Detect which cell encompasses the target text, then output its (X, Y) center coordinate. 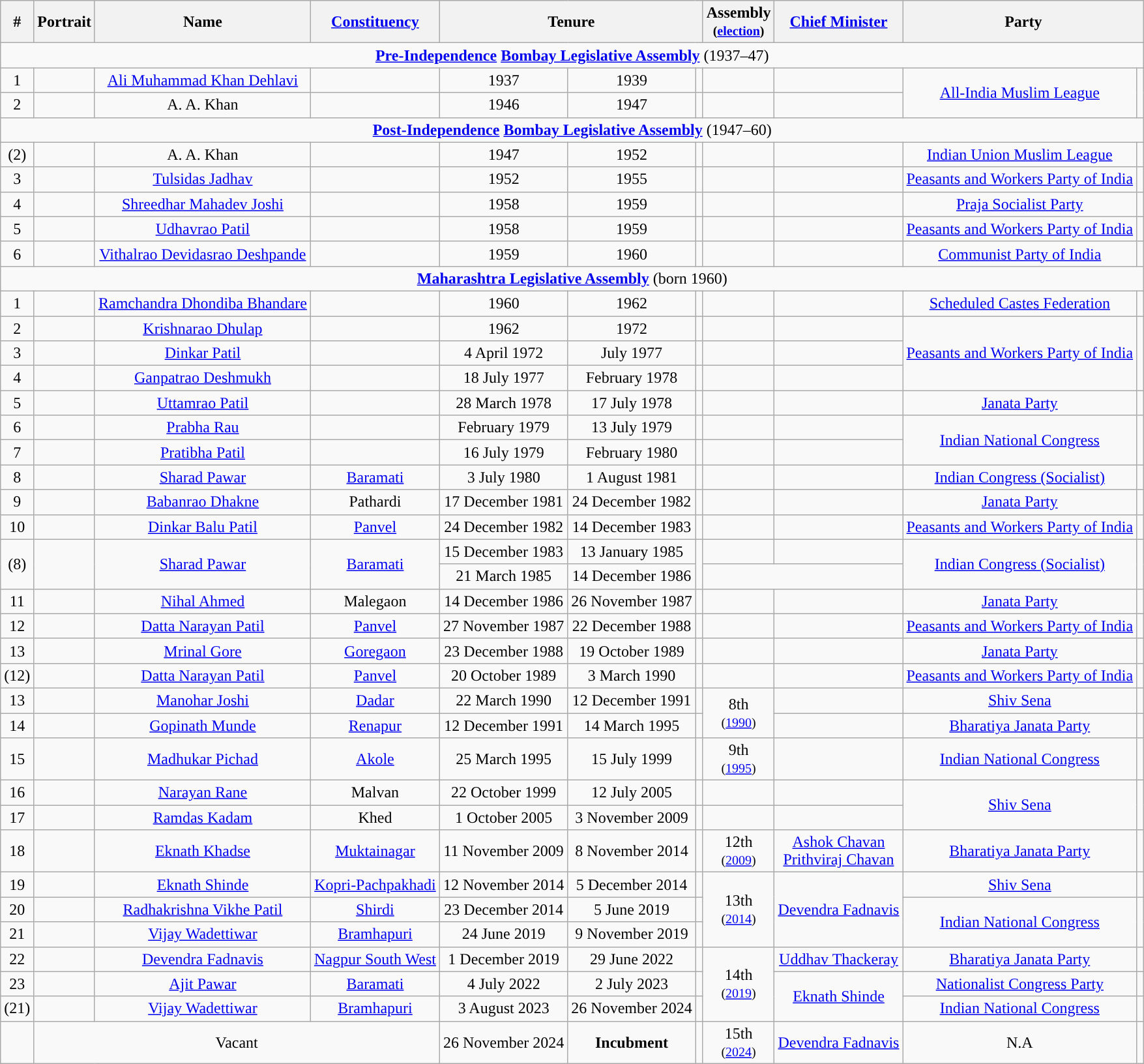
Malegaon (375, 601)
Akole (375, 759)
(2) (17, 155)
1939 (632, 80)
27 November 1987 (503, 626)
(12) (17, 675)
Pre-Independence Bombay Legislative Assembly (1937–47) (572, 55)
12th(2009) (739, 851)
1 August 1981 (632, 477)
Krishnarao Dhulap (202, 328)
24 June 2019 (503, 934)
22 March 1990 (503, 700)
23 December 1988 (503, 651)
Shirdi (375, 909)
Muktainagar (375, 851)
11 November 2009 (503, 851)
N.A (1019, 1042)
February 1978 (632, 378)
July 1977 (632, 353)
Assembly(election) (739, 22)
Malvan (375, 793)
22 October 1999 (503, 793)
23 December 2014 (503, 909)
25 March 1995 (503, 759)
21 March 1985 (503, 576)
19 October 1989 (632, 651)
Shreedhar Mahadev Joshi (202, 204)
15th(2024) (739, 1042)
Dinkar Patil (202, 353)
13 July 1979 (632, 428)
Communist Party of India (1019, 254)
Chief Minister (838, 22)
Nationalist Congress Party (1019, 984)
20 (17, 909)
February 1980 (632, 452)
11 (17, 601)
(8) (17, 564)
3 November 2009 (632, 818)
Babanrao Dhakne (202, 502)
Maharashtra Legislative Assembly (born 1960) (572, 278)
Constituency (375, 22)
Tenure (571, 22)
14 March 1995 (632, 726)
Indian Union Muslim League (1019, 155)
17 December 1981 (503, 502)
All-India Muslim League (1019, 93)
9 November 2019 (632, 934)
9 (17, 502)
2 July 2023 (632, 984)
3 August 2023 (503, 1009)
Vithalrao Devidasrao Deshpande (202, 254)
Ramdas Kadam (202, 818)
14 December 1983 (632, 527)
14 (17, 726)
Pratibha Patil (202, 452)
Portrait (65, 22)
18 July 1977 (503, 378)
Praja Socialist Party (1019, 204)
26 November 1987 (632, 601)
10 (17, 527)
1 October 2005 (503, 818)
1937 (503, 80)
1946 (503, 105)
3 March 1990 (632, 675)
4 July 2022 (503, 984)
5 December 2014 (632, 885)
12 July 2005 (632, 793)
Incubment (632, 1042)
15 December 1983 (503, 552)
Vacant (237, 1042)
Khed (375, 818)
Madhukar Pichad (202, 759)
18 (17, 851)
Ashok ChavanPrithviraj Chavan (838, 851)
Renapur (375, 726)
Uddhav Thackeray (838, 959)
Post-Independence Bombay Legislative Assembly (1947–60) (572, 130)
1972 (632, 328)
19 (17, 885)
12 (17, 626)
17 July 1978 (632, 403)
17 (17, 818)
Scheduled Castes Federation (1019, 303)
Pathardi (375, 502)
February 1979 (503, 428)
Name (202, 22)
Eknath Khadse (202, 851)
13th(2014) (739, 909)
1 December 2019 (503, 959)
28 March 1978 (503, 403)
14th(2019) (739, 984)
1955 (632, 179)
9th(1995) (739, 759)
16 (17, 793)
Dinkar Balu Patil (202, 527)
20 October 1989 (503, 675)
Ali Muhammad Khan Dehlavi (202, 80)
Radhakrishna Vikhe Patil (202, 909)
Narayan Rane (202, 793)
Ramchandra Dhondiba Bhandare (202, 303)
16 July 1979 (503, 452)
15 July 1999 (632, 759)
Uttamrao Patil (202, 403)
Nihal Ahmed (202, 601)
Mrinal Gore (202, 651)
Dadar (375, 700)
(21) (17, 1009)
22 (17, 959)
8 November 2014 (632, 851)
7 (17, 452)
Ajit Pawar (202, 984)
4 April 1972 (503, 353)
21 (17, 934)
3 July 1980 (503, 477)
Prabha Rau (202, 428)
Goregaon (375, 651)
8th(1990) (739, 713)
# (17, 22)
23 (17, 984)
15 (17, 759)
Manohar Joshi (202, 700)
13 January 1985 (632, 552)
Party (1023, 22)
Tulsidas Jadhav (202, 179)
12 November 2014 (503, 885)
Gopinath Munde (202, 726)
8 (17, 477)
22 December 1988 (632, 626)
Ganpatrao Deshmukh (202, 378)
5 June 2019 (632, 909)
Nagpur South West (375, 959)
Udhavrao Patil (202, 229)
Kopri-Pachpakhadi (375, 885)
29 June 2022 (632, 959)
